For the text-containing cell, return its midpoint in [X, Y] coordinate format. 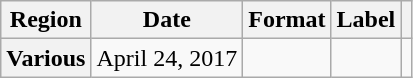
Region [46, 20]
Format [287, 20]
April 24, 2017 [167, 58]
Date [167, 20]
Label [366, 20]
Various [46, 58]
